Return the (X, Y) coordinate for the center point of the cell that contains the specified text.  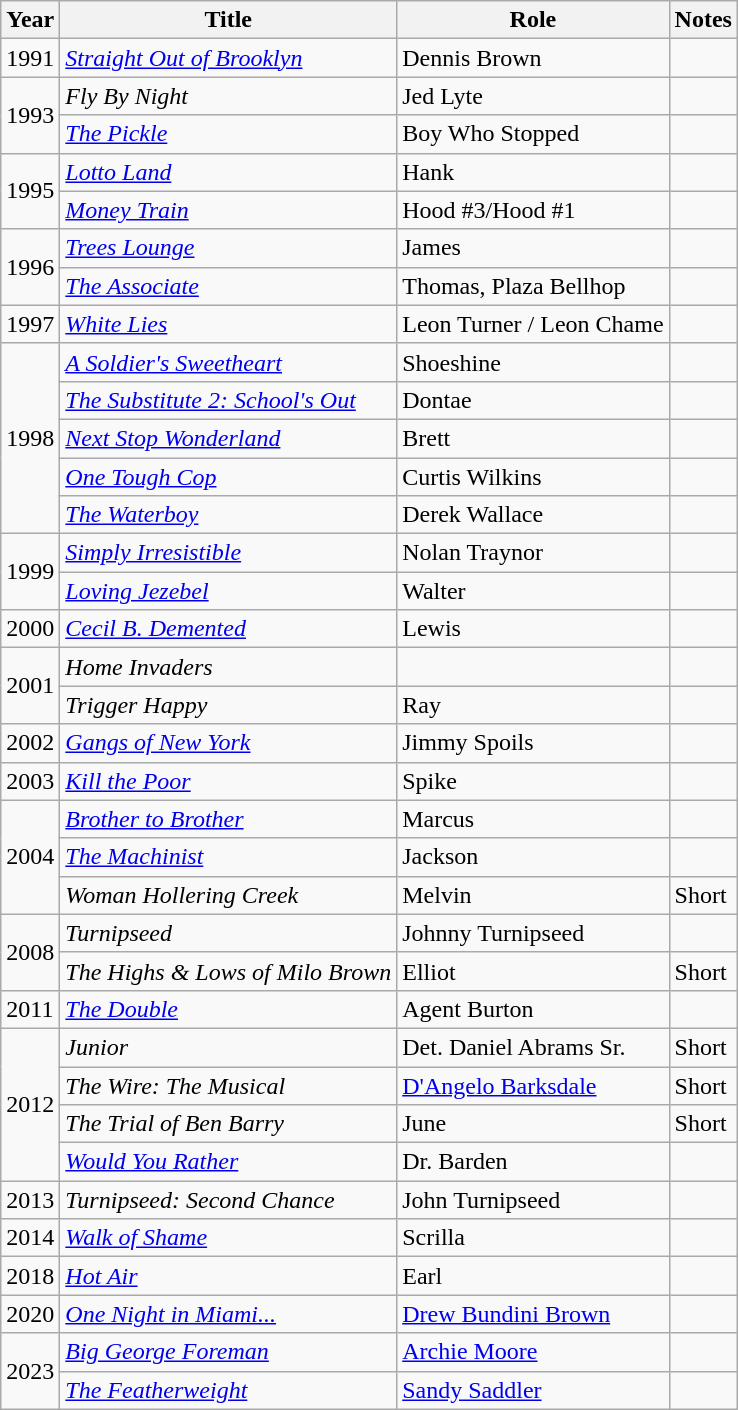
Fly By Night (228, 96)
Earl (533, 1276)
Title (228, 20)
Junior (228, 1047)
D'Angelo Barksdale (533, 1085)
Jackson (533, 857)
Woman Hollering Creek (228, 895)
Spike (533, 781)
Boy Who Stopped (533, 134)
The Trial of Ben Barry (228, 1124)
Lewis (533, 629)
1999 (30, 572)
Big George Foreman (228, 1352)
Dennis Brown (533, 58)
One Night in Miami... (228, 1314)
The Waterboy (228, 515)
Marcus (533, 819)
Turnipseed: Second Chance (228, 1200)
Agent Burton (533, 1009)
Leon Turner / Leon Chame (533, 324)
2000 (30, 629)
The Machinist (228, 857)
Hot Air (228, 1276)
The Pickle (228, 134)
Turnipseed (228, 933)
Straight Out of Brooklyn (228, 58)
Dontae (533, 400)
The Wire: The Musical (228, 1085)
1991 (30, 58)
Hank (533, 172)
Kill the Poor (228, 781)
1993 (30, 115)
The Highs & Lows of Milo Brown (228, 971)
2012 (30, 1104)
2011 (30, 1009)
2004 (30, 857)
1997 (30, 324)
White Lies (228, 324)
2014 (30, 1238)
Walter (533, 591)
June (533, 1124)
Role (533, 20)
Dr. Barden (533, 1162)
2002 (30, 743)
2013 (30, 1200)
Cecil B. Demented (228, 629)
Lotto Land (228, 172)
Home Invaders (228, 667)
One Tough Cop (228, 477)
Shoeshine (533, 362)
Nolan Traynor (533, 553)
2018 (30, 1276)
Notes (703, 20)
The Associate (228, 286)
Johnny Turnipseed (533, 933)
Melvin (533, 895)
A Soldier's Sweetheart (228, 362)
Year (30, 20)
Jed Lyte (533, 96)
Thomas, Plaza Bellhop (533, 286)
Brett (533, 438)
John Turnipseed (533, 1200)
Simply Irresistible (228, 553)
Gangs of New York (228, 743)
1998 (30, 438)
1996 (30, 267)
Walk of Shame (228, 1238)
2008 (30, 952)
Brother to Brother (228, 819)
Drew Bundini Brown (533, 1314)
Trigger Happy (228, 705)
Next Stop Wonderland (228, 438)
2003 (30, 781)
Elliot (533, 971)
Derek Wallace (533, 515)
Trees Lounge (228, 248)
The Double (228, 1009)
1995 (30, 191)
2023 (30, 1371)
Hood #3/Hood #1 (533, 210)
Scrilla (533, 1238)
Curtis Wilkins (533, 477)
Det. Daniel Abrams Sr. (533, 1047)
The Substitute 2: School's Out (228, 400)
Jimmy Spoils (533, 743)
2001 (30, 686)
Sandy Saddler (533, 1390)
Loving Jezebel (228, 591)
The Featherweight (228, 1390)
James (533, 248)
Money Train (228, 210)
2020 (30, 1314)
Ray (533, 705)
Archie Moore (533, 1352)
Would You Rather (228, 1162)
